Scan for the cell matching the given text and deliver its (x, y) coordinate at center. 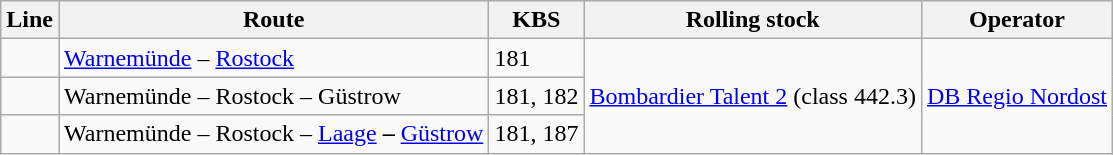
Warnemünde – Rostock (273, 58)
KBS (536, 20)
Rolling stock (753, 20)
181, 182 (536, 96)
DB Regio Nordost (1016, 96)
181, 187 (536, 134)
Route (273, 20)
Bombardier Talent 2 (class 442.3) (753, 96)
Warnemünde – Rostock – Güstrow (273, 96)
Operator (1016, 20)
Warnemünde – Rostock – Laage – Güstrow (273, 134)
181 (536, 58)
Line (30, 20)
